Return the [X, Y] coordinate for the center point of the cell that contains the specified text.  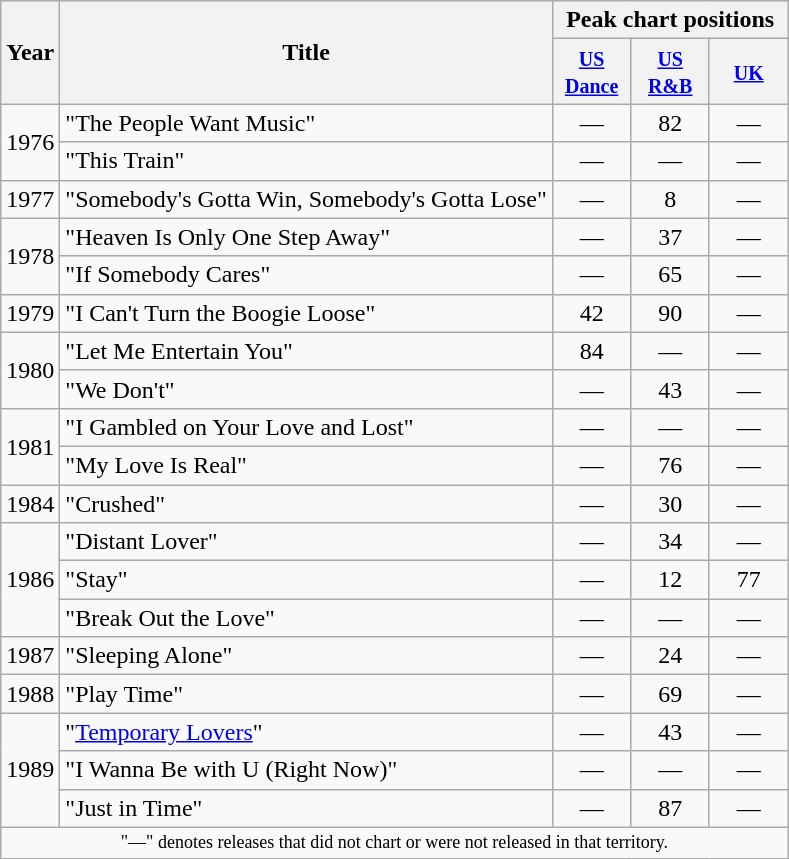
1981 [30, 446]
"Just in Time" [306, 808]
1976 [30, 142]
"—" denotes releases that did not chart or were not released in that territory. [394, 842]
82 [670, 123]
"Break Out the Love" [306, 618]
US R&B [670, 72]
1980 [30, 370]
"This Train" [306, 161]
Year [30, 52]
US Dance [592, 72]
1977 [30, 199]
"I Wanna Be with U (Right Now)" [306, 770]
"Somebody's Gotta Win, Somebody's Gotta Lose" [306, 199]
65 [670, 275]
69 [670, 694]
"Heaven Is Only One Step Away" [306, 237]
42 [592, 313]
"We Don't" [306, 389]
1979 [30, 313]
"Stay" [306, 580]
"I Gambled on Your Love and Lost" [306, 427]
30 [670, 503]
34 [670, 542]
"Play Time" [306, 694]
1989 [30, 770]
1988 [30, 694]
"Temporary Lovers" [306, 732]
1986 [30, 580]
Peak chart positions [670, 20]
77 [748, 580]
24 [670, 656]
1984 [30, 503]
"My Love Is Real" [306, 465]
12 [670, 580]
90 [670, 313]
1978 [30, 256]
84 [592, 351]
8 [670, 199]
87 [670, 808]
1987 [30, 656]
"I Can't Turn the Boogie Loose" [306, 313]
"Let Me Entertain You" [306, 351]
76 [670, 465]
"Distant Lover" [306, 542]
UK [748, 72]
"Sleeping Alone" [306, 656]
"If Somebody Cares" [306, 275]
37 [670, 237]
"Crushed" [306, 503]
Title [306, 52]
"The People Want Music" [306, 123]
